Return the [X, Y] coordinate for the center point of the cell that contains the specified text.  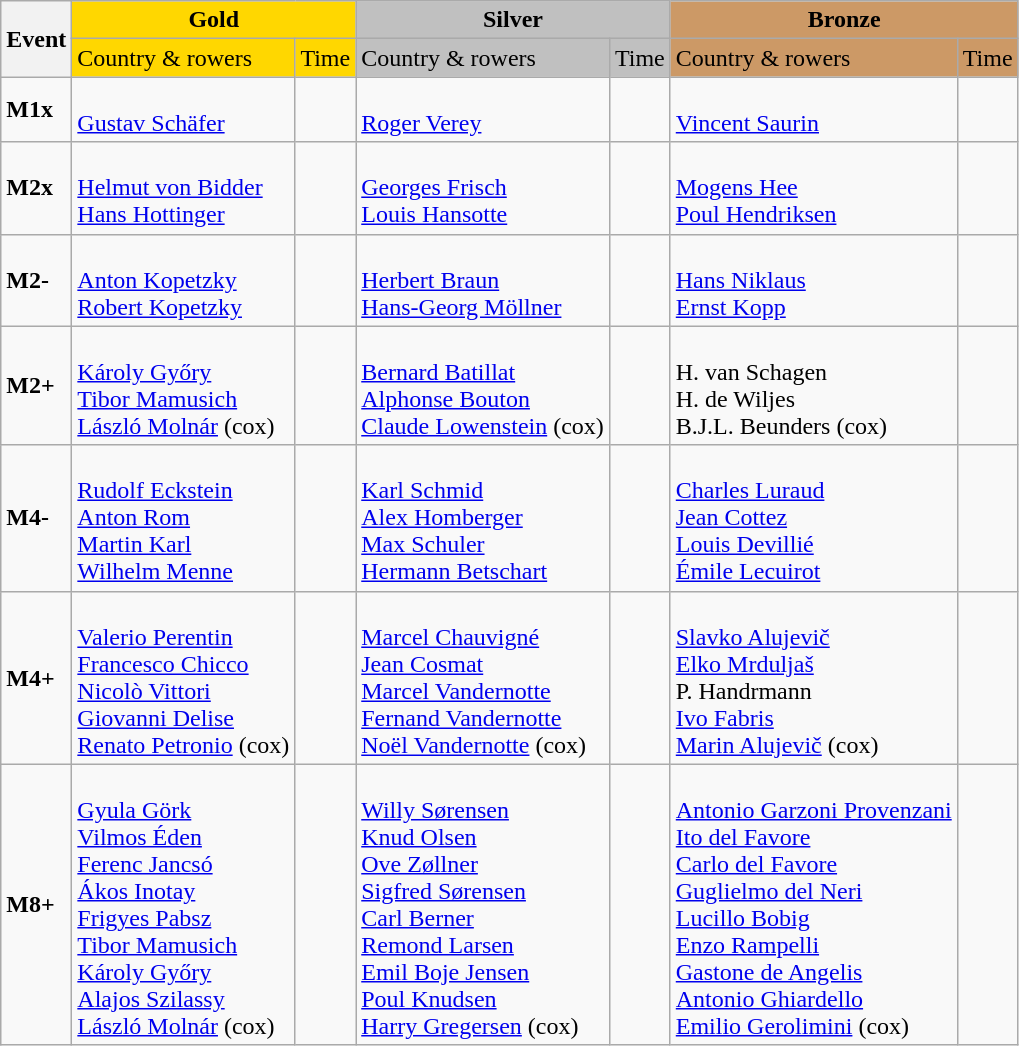
Gyula Görk Vilmos Éden Ferenc Jancsó Ákos Inotay Frigyes Pabsz Tibor Mamusich Károly Győry Alajos Szilassy László Molnár (cox) [184, 904]
M4+ [36, 678]
Hans Niklaus Ernst Kopp [814, 280]
Herbert Braun Hans-Georg Möllner [483, 280]
M2- [36, 280]
Event [36, 39]
Mogens Hee Poul Hendriksen [814, 188]
Rudolf Eckstein Anton Rom Martin Karl Wilhelm Menne [184, 518]
Marcel Chauvigné Jean Cosmat Marcel Vandernotte Fernand Vandernotte Noël Vandernotte (cox) [483, 678]
Helmut von Bidder Hans Hottinger [184, 188]
Willy Sørensen Knud Olsen Ove Zøllner Sigfred Sørensen Carl Berner Remond Larsen Emil Boje Jensen Poul Knudsen Harry Gregersen (cox) [483, 904]
Slavko Alujevič Elko Mrduljaš P. Handrmann Ivo Fabris Marin Alujevič (cox) [814, 678]
Silver [514, 20]
Károly Győry Tibor Mamusich László Molnár (cox) [184, 386]
Gold [214, 20]
Anton Kopetzky Robert Kopetzky [184, 280]
Bernard Batillat Alphonse Bouton Claude Lowenstein (cox) [483, 386]
M2x [36, 188]
Karl Schmid Alex Homberger Max Schuler Hermann Betschart [483, 518]
M2+ [36, 386]
Gustav Schäfer [184, 110]
M4- [36, 518]
Bronze [844, 20]
Roger Verey [483, 110]
M1x [36, 110]
Vincent Saurin [814, 110]
Georges Frisch Louis Hansotte [483, 188]
M8+ [36, 904]
H. van Schagen H. de Wiljes B.J.L. Beunders (cox) [814, 386]
Valerio Perentin Francesco Chicco Nicolò Vittori Giovanni Delise Renato Petronio (cox) [184, 678]
Charles Luraud Jean Cottez Louis Devillié Émile Lecuirot [814, 518]
